Detect which cell encompasses the target text, then output its [x, y] center coordinate. 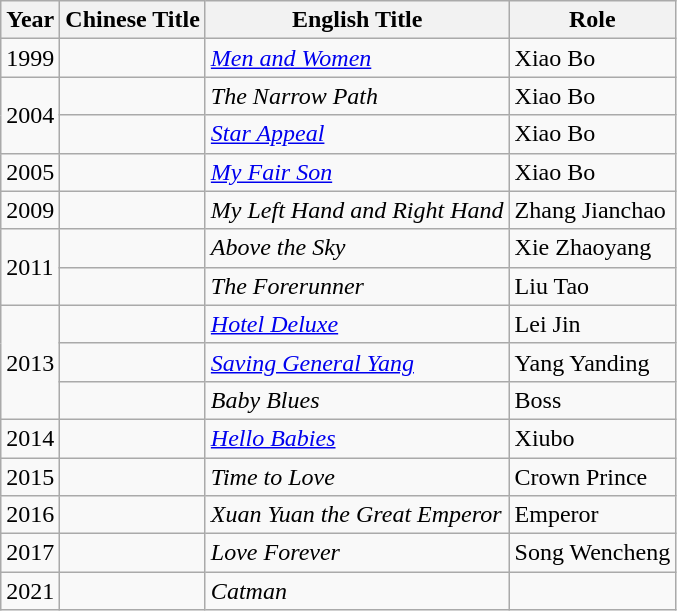
1999 [30, 58]
Love Forever [357, 553]
Lei Jin [592, 324]
2013 [30, 362]
Boss [592, 400]
2016 [30, 515]
The Forerunner [357, 286]
Baby Blues [357, 400]
2009 [30, 210]
Crown Prince [592, 477]
Role [592, 20]
Xuan Yuan the Great Emperor [357, 515]
Catman [357, 591]
Time to Love [357, 477]
2011 [30, 267]
Zhang Jianchao [592, 210]
Chinese Title [133, 20]
2021 [30, 591]
2015 [30, 477]
2014 [30, 438]
Xiubo [592, 438]
Above the Sky [357, 248]
English Title [357, 20]
2004 [30, 115]
The Narrow Path [357, 96]
Year [30, 20]
My Left Hand and Right Hand [357, 210]
Men and Women [357, 58]
Xie Zhaoyang [592, 248]
2005 [30, 172]
Hotel Deluxe [357, 324]
Emperor [592, 515]
Hello Babies [357, 438]
Saving General Yang [357, 362]
My Fair Son [357, 172]
Yang Yanding [592, 362]
Star Appeal [357, 134]
2017 [30, 553]
Song Wencheng [592, 553]
Liu Tao [592, 286]
